Scan for the cell matching the given text and deliver its (X, Y) coordinate at center. 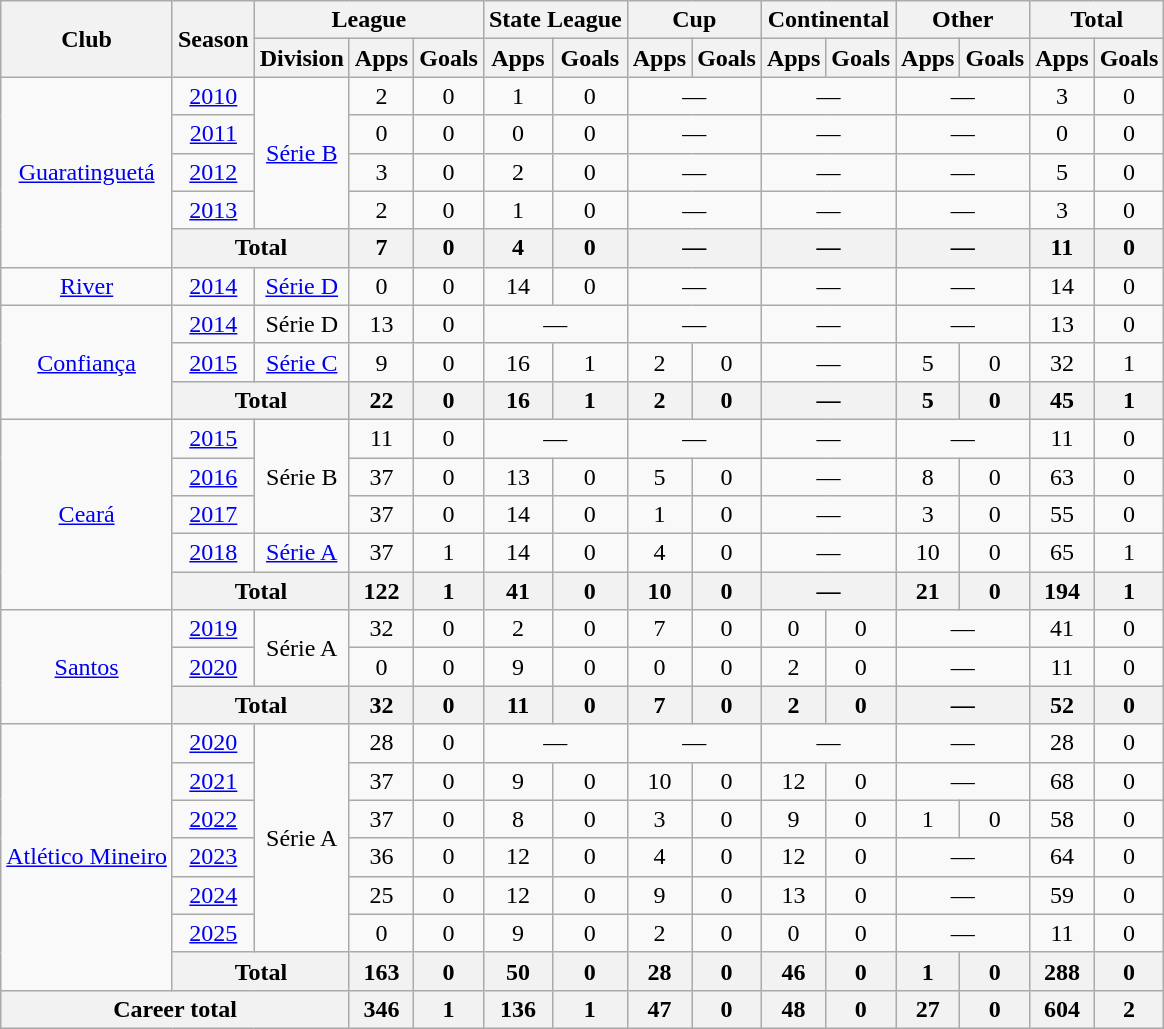
21 (928, 591)
State League (555, 20)
River (87, 286)
194 (1062, 591)
2023 (213, 857)
59 (1062, 895)
Club (87, 39)
63 (1062, 477)
Atlético Mineiro (87, 857)
Other (963, 20)
48 (793, 1009)
2012 (213, 172)
25 (381, 895)
50 (518, 971)
Confiança (87, 362)
Ceará (87, 514)
36 (381, 857)
Career total (176, 1009)
22 (381, 400)
122 (381, 591)
Continental (828, 20)
Série C (302, 362)
Guaratinguetá (87, 172)
27 (928, 1009)
2022 (213, 819)
346 (381, 1009)
288 (1062, 971)
2018 (213, 553)
2013 (213, 210)
64 (1062, 857)
45 (1062, 400)
163 (381, 971)
58 (1062, 819)
Cup (694, 20)
604 (1062, 1009)
65 (1062, 553)
2025 (213, 933)
47 (659, 1009)
68 (1062, 781)
55 (1062, 515)
Division (302, 58)
52 (1062, 705)
2016 (213, 477)
Santos (87, 667)
2010 (213, 96)
2019 (213, 629)
136 (518, 1009)
2017 (213, 515)
2011 (213, 134)
46 (793, 971)
Season (213, 39)
League (368, 20)
2024 (213, 895)
2021 (213, 781)
